Locate the cell with the specified text and output its (x, y) center coordinate. 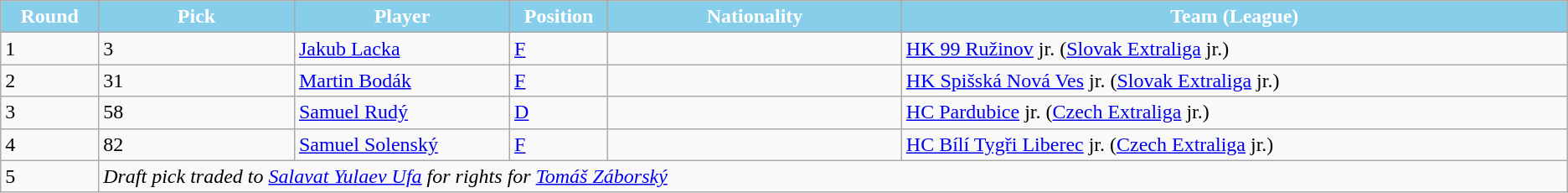
HK 99 Ružinov jr. (Slovak Extraliga jr.) (1235, 49)
Draft pick traded to Salavat Yulaev Ufa for rights for Tomáš Záborský (833, 176)
HC Pardubice jr. (Czech Extraliga jr.) (1235, 112)
Pick (197, 17)
82 (197, 144)
Nationality (756, 17)
Team (League) (1235, 17)
Position (560, 17)
2 (50, 81)
58 (197, 112)
HK Spišská Nová Ves jr. (Slovak Extraliga jr.) (1235, 81)
HC Bílí Tygři Liberec jr. (Czech Extraliga jr.) (1235, 144)
Player (402, 17)
Samuel Solenský (402, 144)
31 (197, 81)
Samuel Rudý (402, 112)
4 (50, 144)
Martin Bodák (402, 81)
5 (50, 176)
Jakub Lacka (402, 49)
Round (50, 17)
D (560, 112)
1 (50, 49)
